Return the (X, Y) coordinate for the center point of the cell that contains the specified text.  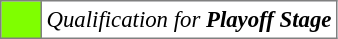
Qualification for Playoff Stage (188, 20)
